Identify which cell holds the provided text, then report its (x, y) central coordinate. 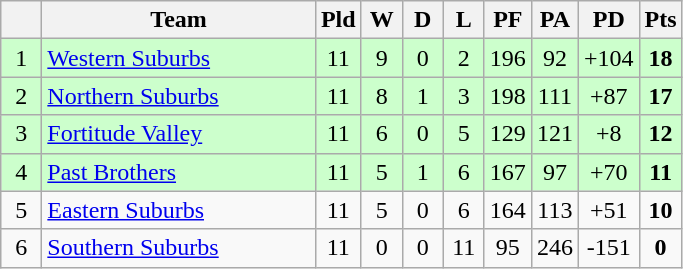
PD (608, 20)
Northern Suburbs (179, 96)
L (464, 20)
Western Suburbs (179, 58)
17 (660, 96)
121 (554, 134)
92 (554, 58)
9 (382, 58)
18 (660, 58)
-151 (608, 248)
Pld (338, 20)
164 (508, 210)
8 (382, 96)
+70 (608, 172)
Southern Suburbs (179, 248)
+8 (608, 134)
Team (179, 20)
+87 (608, 96)
D (422, 20)
Past Brothers (179, 172)
12 (660, 134)
167 (508, 172)
113 (554, 210)
198 (508, 96)
Pts (660, 20)
+104 (608, 58)
W (382, 20)
4 (22, 172)
Eastern Suburbs (179, 210)
111 (554, 96)
97 (554, 172)
10 (660, 210)
196 (508, 58)
95 (508, 248)
129 (508, 134)
+51 (608, 210)
PA (554, 20)
Fortitude Valley (179, 134)
246 (554, 248)
PF (508, 20)
